For the text-containing cell, return its midpoint in (X, Y) coordinate format. 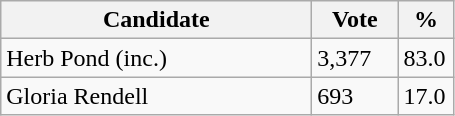
Gloria Rendell (156, 96)
693 (355, 96)
17.0 (426, 96)
83.0 (426, 58)
Vote (355, 20)
% (426, 20)
Candidate (156, 20)
3,377 (355, 58)
Herb Pond (inc.) (156, 58)
